Determine the (x, y) coordinate at the center of the cell enclosing the given text.  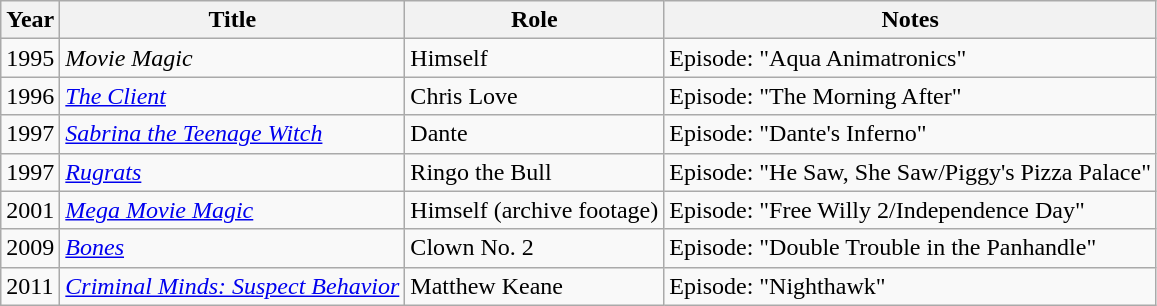
The Client (232, 96)
Rugrats (232, 172)
Dante (534, 134)
Himself (534, 58)
Episode: "Dante's Inferno" (910, 134)
2009 (30, 248)
Mega Movie Magic (232, 210)
Himself (archive footage) (534, 210)
2001 (30, 210)
1996 (30, 96)
Episode: "The Morning After" (910, 96)
Notes (910, 20)
Ringo the Bull (534, 172)
2011 (30, 286)
Role (534, 20)
Chris Love (534, 96)
Episode: "Nighthawk" (910, 286)
Sabrina the Teenage Witch (232, 134)
1995 (30, 58)
Year (30, 20)
Episode: "Aqua Animatronics" (910, 58)
Episode: "Double Trouble in the Panhandle" (910, 248)
Clown No. 2 (534, 248)
Episode: "Free Willy 2/Independence Day" (910, 210)
Movie Magic (232, 58)
Episode: "He Saw, She Saw/Piggy's Pizza Palace" (910, 172)
Matthew Keane (534, 286)
Title (232, 20)
Criminal Minds: Suspect Behavior (232, 286)
Bones (232, 248)
